Locate the cell with the specified text and output its [X, Y] center coordinate. 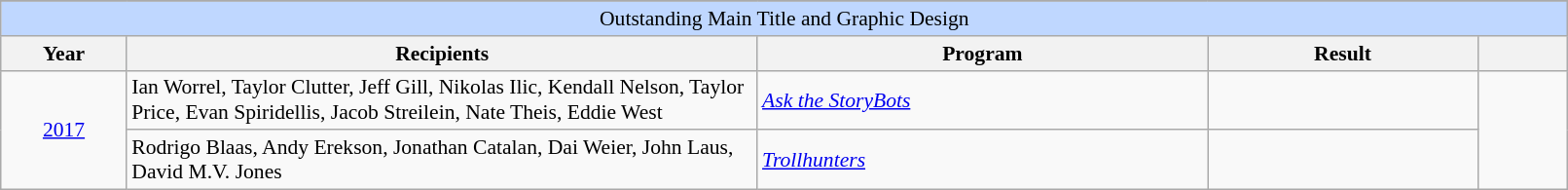
Recipients [442, 54]
2017 [64, 130]
Result [1343, 54]
Trollhunters [983, 160]
Rodrigo Blaas, Andy Erekson, Jonathan Catalan, Dai Weier, John Laus, David M.V. Jones [442, 160]
Outstanding Main Title and Graphic Design [784, 19]
Program [983, 54]
Ian Worrel, Taylor Clutter, Jeff Gill, Nikolas Ilic, Kendall Nelson, Taylor Price, Evan Spiridellis, Jacob Streilein, Nate Theis, Eddie West [442, 99]
Ask the StoryBots [983, 99]
Year [64, 54]
